Detect which cell encompasses the target text, then output its (X, Y) center coordinate. 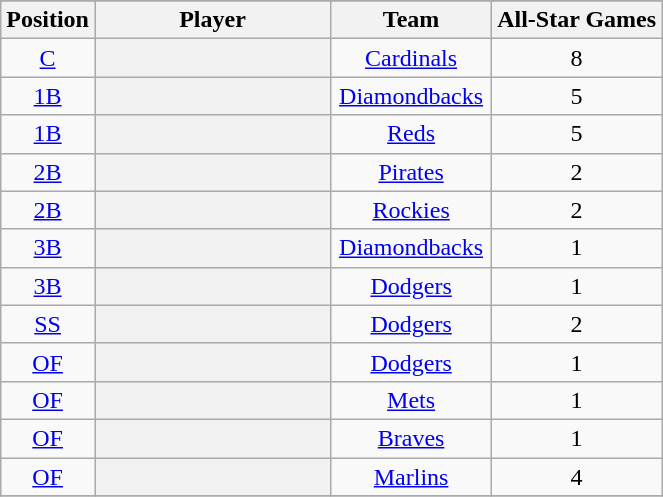
Cardinals (412, 58)
Braves (412, 438)
4 (577, 477)
Player (212, 20)
Team (412, 20)
Position (48, 20)
Rockies (412, 210)
SS (48, 324)
Pirates (412, 172)
Marlins (412, 477)
Reds (412, 134)
All-Star Games (577, 20)
8 (577, 58)
Mets (412, 400)
C (48, 58)
